Extract the [x, y] coordinate from the center of the cell holding the provided text.  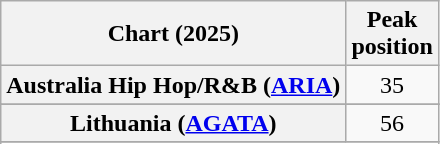
56 [392, 123]
Australia Hip Hop/R&B (ARIA) [174, 85]
Chart (2025) [174, 34]
Peakposition [392, 34]
35 [392, 85]
Lithuania (AGATA) [174, 123]
